Identify which cell holds the provided text, then report its [x, y] central coordinate. 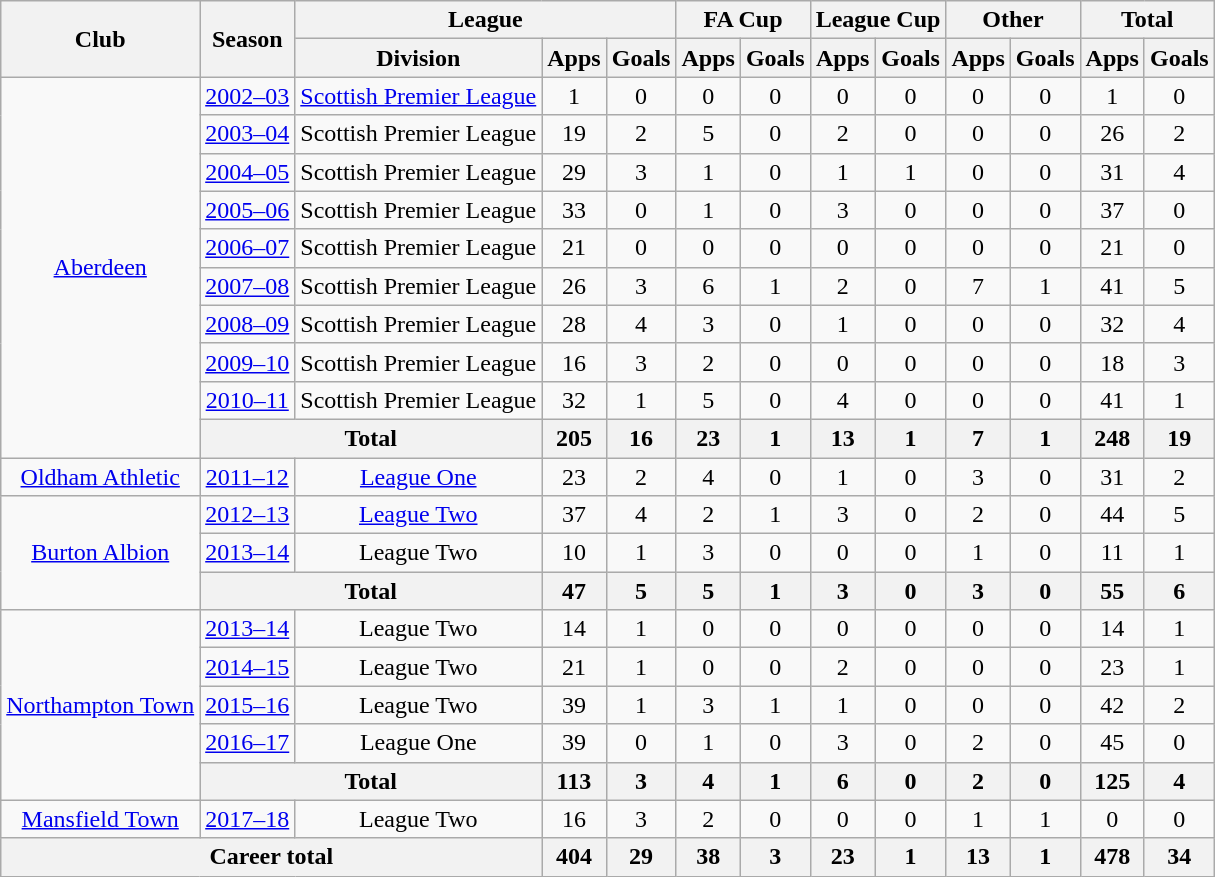
44 [1112, 515]
10 [574, 553]
42 [1112, 705]
Oldham Athletic [100, 477]
205 [574, 438]
2009–10 [248, 362]
47 [574, 591]
Club [100, 39]
2017–18 [248, 819]
2003–04 [248, 134]
Aberdeen [100, 268]
2005–06 [248, 210]
2015–16 [248, 705]
55 [1112, 591]
League [486, 20]
2008–09 [248, 324]
11 [1112, 553]
Mansfield Town [100, 819]
478 [1112, 857]
Burton Albion [100, 553]
Northampton Town [100, 705]
2012–13 [248, 515]
Season [248, 39]
45 [1112, 743]
2007–08 [248, 286]
League Cup [878, 20]
18 [1112, 362]
2014–15 [248, 667]
Career total [272, 857]
33 [574, 210]
2004–05 [248, 172]
38 [708, 857]
Division [418, 58]
113 [574, 781]
2010–11 [248, 400]
125 [1112, 781]
34 [1179, 857]
2006–07 [248, 248]
404 [574, 857]
2016–17 [248, 743]
Other [1013, 20]
2011–12 [248, 477]
FA Cup [743, 20]
248 [1112, 438]
2002–03 [248, 96]
28 [574, 324]
